Provide the [x, y] coordinate of the cell's center where the given text is located.  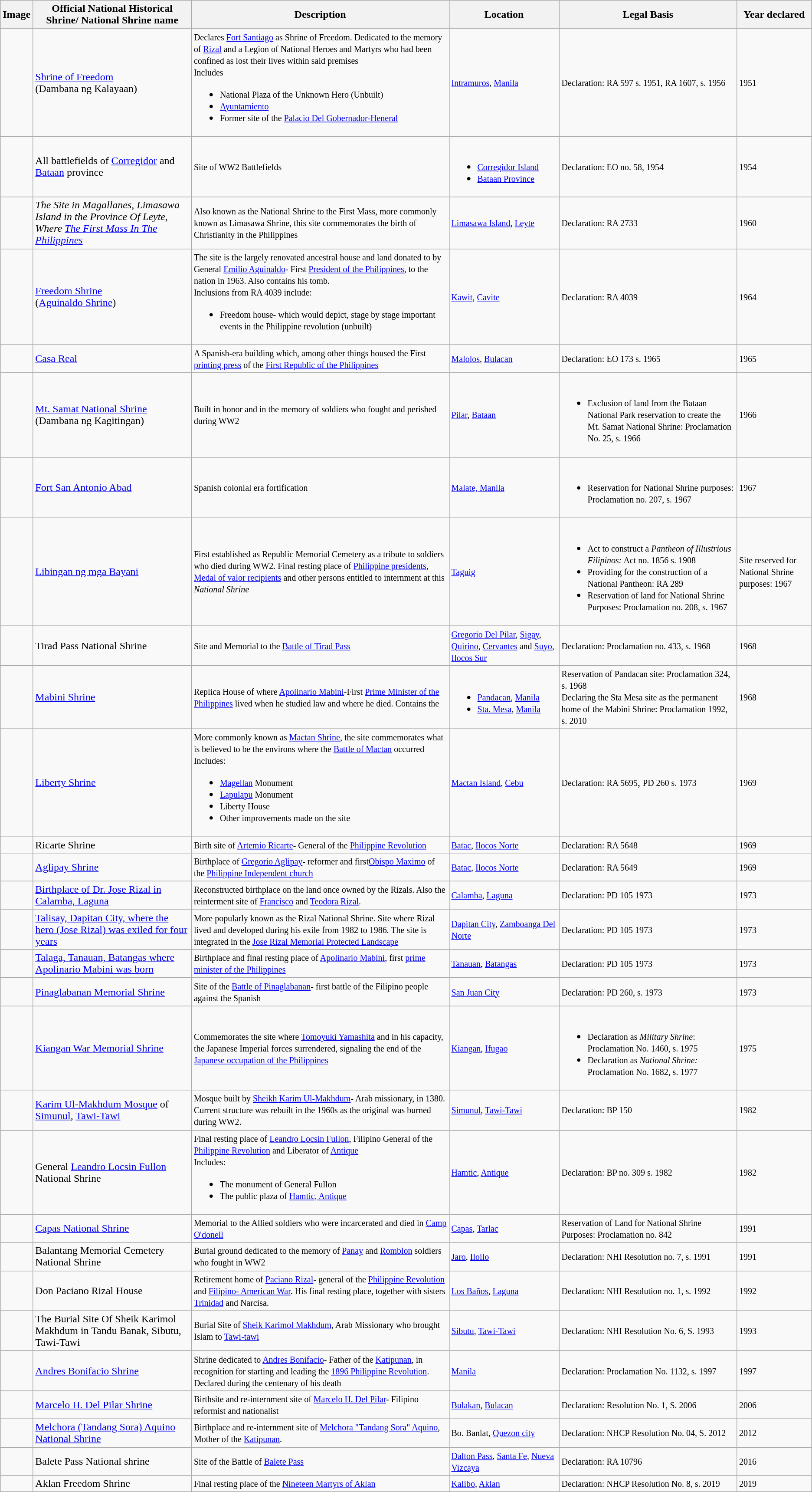
Talisay, Dapitan City, where the hero (Jose Rizal) was exiled for four years [112, 930]
Limasawa Island, Leyte [504, 223]
1967 [774, 487]
Malate, Manila [504, 487]
Pandacan, ManilaSta. Mesa, Manila [504, 697]
Declaration: PD 260, s. 1973 [648, 992]
Pinaglabanan Memorial Shrine [112, 992]
Reconstructed birthplace on the land once owned by the Rizals. Also the reinterment site of Francisco and Teodora Rizal. [320, 896]
Birthplace and re-internment site of Melchora "Tandang Sora" Aquino, Mother of the Katipunan. [320, 1433]
Simunul, Tawi-Tawi [504, 1110]
San Juan City [504, 992]
2016 [774, 1461]
Freedom Shrine(Aguinaldo Shrine) [112, 297]
Don Paciano Rizal House [112, 1291]
The Burial Site Of Sheik Karimol Makhdum in Tandu Banak, Sibutu, Tawi-Tawi [112, 1331]
Image [16, 15]
Kiangan War Memorial Shrine [112, 1048]
1992 [774, 1291]
Final resting place of the Nineteen Martyrs of Aklan [320, 1484]
Sibutu, Tawi-Tawi [504, 1331]
Shrine of Freedom(Dambana ng Kalayaan) [112, 82]
Casa Real [112, 358]
Burial ground dedicated to the memory of Panay and Romblon soldiers who fought in WW2 [320, 1257]
Birthplace of Dr. Jose Rizal in Calamba, Laguna [112, 896]
Burial Site of Sheik Karimol Makhdum, Arab Missionary who brought Islam to Tawi-tawi [320, 1331]
1954 [774, 167]
The Site in Magallanes, Limasawa Island in the Province Of Leyte, Where The First Mass In The Philippines [112, 223]
Bulakan, Bulacan [504, 1404]
Corregidor IslandBataan Province [504, 167]
Site reserved for National Shrine purposes: 1967 [774, 572]
Year declared [774, 15]
Location [504, 15]
Declaration: RA 2733 [648, 223]
Birthsite and re-internment site of Marcelo H. Del Pilar- Filipino reformist and nationalist [320, 1404]
Manila [504, 1370]
Karim Ul-Makhdum Mosque of Simunul, Tawi-Tawi [112, 1110]
Declaration: NHI Resolution No. 6, S. 1993 [648, 1331]
General Leandro Locsin Fullon National Shrine [112, 1172]
Pilar, Bataan [504, 415]
1997 [774, 1370]
Los Baños, Laguna [504, 1291]
Jaro, Iloilo [504, 1257]
1964 [774, 297]
Liberty Shrine [112, 782]
Taguig [504, 572]
Dalton Pass, Santa Fe, Nueva Vizcaya [504, 1461]
Malolos, Bulacan [504, 358]
Reservation of Land for National Shrine Purposes: Proclamation no. 842 [648, 1228]
1966 [774, 415]
Reservation for National Shrine purposes: Proclamation no. 207, s. 1967 [648, 487]
Built in honor and in the memory of soldiers who fought and perished during WW2 [320, 415]
Site of the Battle of Balete Pass [320, 1461]
Intramuros, Manila [504, 82]
Declaration: Proclamation no. 433, s. 1968 [648, 645]
Capas National Shrine [112, 1228]
Kiangan, Ifugao [504, 1048]
All battlefields of Corregidor and Bataan province [112, 167]
Balantang Memorial Cemetery National Shrine [112, 1257]
Calamba, Laguna [504, 896]
A Spanish-era building which, among other things housed the First printing press of the First Republic of the Philippines [320, 358]
Description [320, 15]
Declaration: RA 597 s. 1951, RA 1607, s. 1956 [648, 82]
Balete Pass National shrine [112, 1461]
Declaration: RA 4039 [648, 297]
Dapitan City, Zamboanga Del Norte [504, 930]
Declaration: RA 5649 [648, 867]
Fort San Antonio Abad [112, 487]
Tanauan, Batangas [504, 963]
1975 [774, 1048]
Andres Bonifacio Shrine [112, 1370]
Hamtic, Antique [504, 1172]
Capas, Tarlac [504, 1228]
1965 [774, 358]
Libingan ng mga Bayani [112, 572]
2012 [774, 1433]
Official National Historical Shrine/ National Shrine name [112, 15]
Memorial to the Allied soldiers who were incarcerated and died in Camp O'donell [320, 1228]
Site of WW2 Battlefields [320, 167]
2006 [774, 1404]
Kalibo, Aklan [504, 1484]
Spanish colonial era fortification [320, 487]
Aklan Freedom Shrine [112, 1484]
Kawit, Cavite [504, 297]
Declaration: NHI Resolution no. 7, s. 1991 [648, 1257]
Declaration: Proclamation No. 1132, s. 1997 [648, 1370]
Gregorio Del Pilar, Sigay, Quirino, Cervantes and Suyo, Ilocos Sur [504, 645]
Birth site of Artemio Ricarte- General of the Philippine Revolution [320, 845]
Mabini Shrine [112, 697]
Replica House of where Apolinario Mabini-First Prime Minister of the Philippines lived when he studied law and where he died. Contains the [320, 697]
Declaration: RA 5648 [648, 845]
Mactan Island, Cebu [504, 782]
Mt. Samat National Shrine (Dambana ng Kagitingan) [112, 415]
Exclusion of land from the Bataan National Park reservation to create the Mt. Samat National Shrine: Proclamation No. 25, s. 1966 [648, 415]
Declaration: Resolution No. 1, S. 2006 [648, 1404]
Talaga, Tanauan, Batangas where Apolinario Mabini was born [112, 963]
Declaration: EO 173 s. 1965 [648, 358]
Marcelo H. Del Pilar Shrine [112, 1404]
Declaration: NHI Resolution no. 1, s. 1992 [648, 1291]
Site and Memorial to the Battle of Tirad Pass [320, 645]
1960 [774, 223]
Bo. Banlat, Quezon city [504, 1433]
Declaration: RA 10796 [648, 1461]
Mosque built by Sheikh Karim Ul-Makhdum- Arab missionary, in 1380. Current structure was rebuilt in the 1960s as the original was burned during WW2. [320, 1110]
Site of the Battle of Pinaglabanan- first battle of the Filipino people against the Spanish [320, 992]
Declaration: BP no. 309 s. 1982 [648, 1172]
Declaration: BP 150 [648, 1110]
Aglipay Shrine [112, 867]
Legal Basis [648, 15]
Birthplace of Gregorio Aglipay- reformer and firstObispo Maximo of the Philippine Independent church [320, 867]
Ricarte Shrine [112, 845]
Declaration as Military Shrine: Proclamation No. 1460, s. 1975Declaration as National Shrine: Proclamation No. 1682, s. 1977 [648, 1048]
1951 [774, 82]
1993 [774, 1331]
Declaration: RA 5695, PD 260 s. 1973 [648, 782]
Tirad Pass National Shrine [112, 645]
Declaration: EO no. 58, 1954 [648, 167]
Melchora (Tandang Sora) Aquino National Shrine [112, 1433]
Birthplace and final resting place of Apolinario Mabini, first prime minister of the Philippines [320, 963]
Declaration: NHCP Resolution No. 8, s. 2019 [648, 1484]
Declaration: NHCP Resolution No. 04, S. 2012 [648, 1433]
2019 [774, 1484]
